Extract the (X, Y) coordinate from the center of the cell holding the provided text.  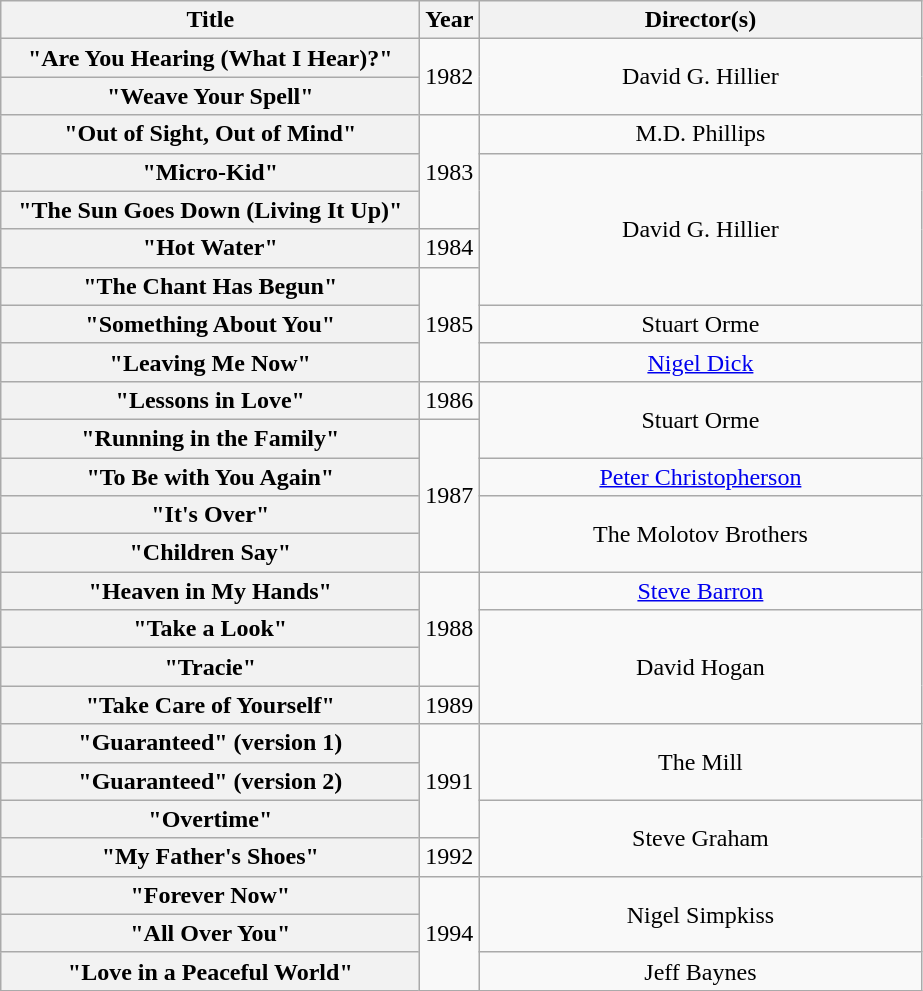
1992 (450, 857)
Title (210, 20)
"Forever Now" (210, 895)
"Weave Your Spell" (210, 96)
David Hogan (700, 667)
"Take Care of Yourself" (210, 705)
"Hot Water" (210, 248)
Jeff Baynes (700, 971)
The Mill (700, 762)
1991 (450, 781)
Steve Barron (700, 591)
"Leaving Me Now" (210, 362)
"Children Say" (210, 553)
"My Father's Shoes" (210, 857)
"Guaranteed" (version 2) (210, 781)
"The Chant Has Begun" (210, 286)
"Guaranteed" (version 1) (210, 743)
1987 (450, 495)
"The Sun Goes Down (Living It Up)" (210, 210)
"Overtime" (210, 819)
"To Be with You Again" (210, 477)
Year (450, 20)
Nigel Dick (700, 362)
"It's Over" (210, 515)
"Lessons in Love" (210, 400)
"Heaven in My Hands" (210, 591)
1982 (450, 77)
"Micro-Kid" (210, 172)
The Molotov Brothers (700, 534)
1986 (450, 400)
"Running in the Family" (210, 438)
1984 (450, 248)
Peter Christopherson (700, 477)
1985 (450, 324)
"Take a Look" (210, 629)
"All Over You" (210, 933)
Director(s) (700, 20)
1988 (450, 629)
"Tracie" (210, 667)
1983 (450, 172)
1989 (450, 705)
1994 (450, 933)
"Out of Sight, Out of Mind" (210, 134)
"Are You Hearing (What I Hear)?" (210, 58)
M.D. Phillips (700, 134)
Steve Graham (700, 838)
"Love in a Peaceful World" (210, 971)
Nigel Simpkiss (700, 914)
"Something About You" (210, 324)
